Locate the cell with the specified text and output its (X, Y) center coordinate. 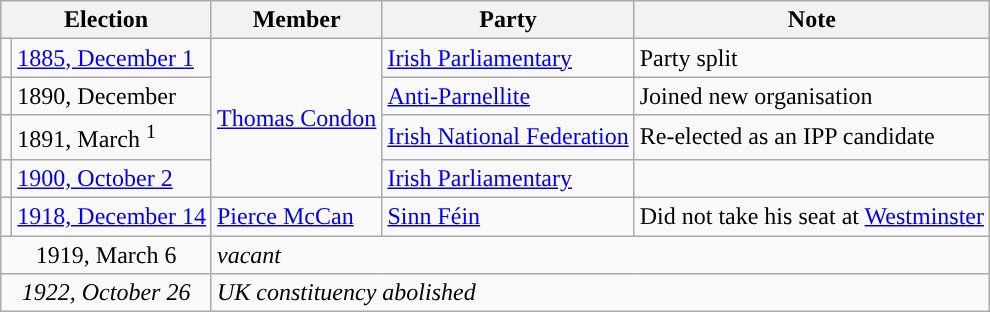
1900, October 2 (112, 178)
Did not take his seat at Westminster (812, 217)
Joined new organisation (812, 96)
Re-elected as an IPP candidate (812, 138)
Note (812, 20)
Sinn Féin (508, 217)
Election (106, 20)
Anti-Parnellite (508, 96)
vacant (600, 255)
1919, March 6 (106, 255)
Member (296, 20)
Thomas Condon (296, 118)
1891, March 1 (112, 138)
1922, October 26 (106, 293)
1918, December 14 (112, 217)
1890, December (112, 96)
Irish National Federation (508, 138)
Party split (812, 58)
1885, December 1 (112, 58)
Pierce McCan (296, 217)
Party (508, 20)
UK constituency abolished (600, 293)
